Scan for the cell matching the given text and deliver its [x, y] coordinate at center. 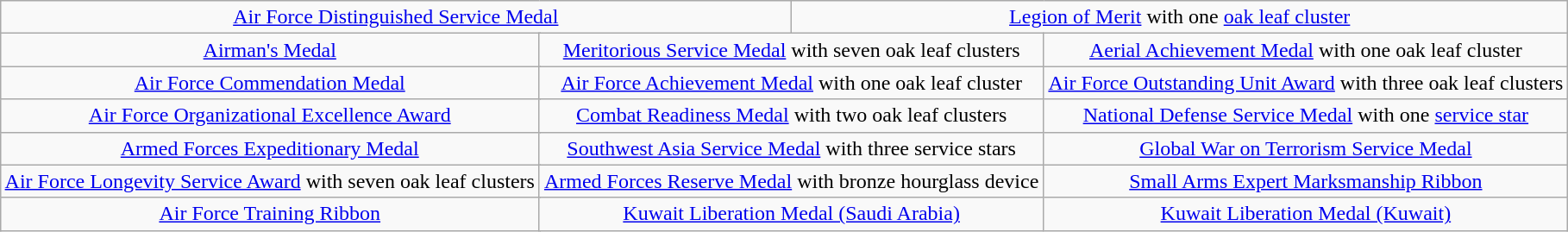
Air Force Commendation Medal [269, 83]
Global War on Terrorism Service Medal [1306, 148]
Small Arms Expert Marksmanship Ribbon [1306, 181]
Air Force Training Ribbon [269, 214]
Air Force Longevity Service Award with seven oak leaf clusters [269, 181]
Combat Readiness Medal with two oak leaf clusters [791, 116]
Meritorious Service Medal with seven oak leaf clusters [791, 50]
Air Force Outstanding Unit Award with three oak leaf clusters [1306, 83]
Air Force Achievement Medal with one oak leaf cluster [791, 83]
Armed Forces Reserve Medal with bronze hourglass device [791, 181]
Aerial Achievement Medal with one oak leaf cluster [1306, 50]
Southwest Asia Service Medal with three service stars [791, 148]
Kuwait Liberation Medal (Saudi Arabia) [791, 214]
Armed Forces Expeditionary Medal [269, 148]
Air Force Distinguished Service Medal [396, 17]
Airman's Medal [269, 50]
Legion of Merit with one oak leaf cluster [1180, 17]
National Defense Service Medal with one service star [1306, 116]
Air Force Organizational Excellence Award [269, 116]
Kuwait Liberation Medal (Kuwait) [1306, 214]
